Output the [X, Y] coordinate of the center of the cell containing the given text.  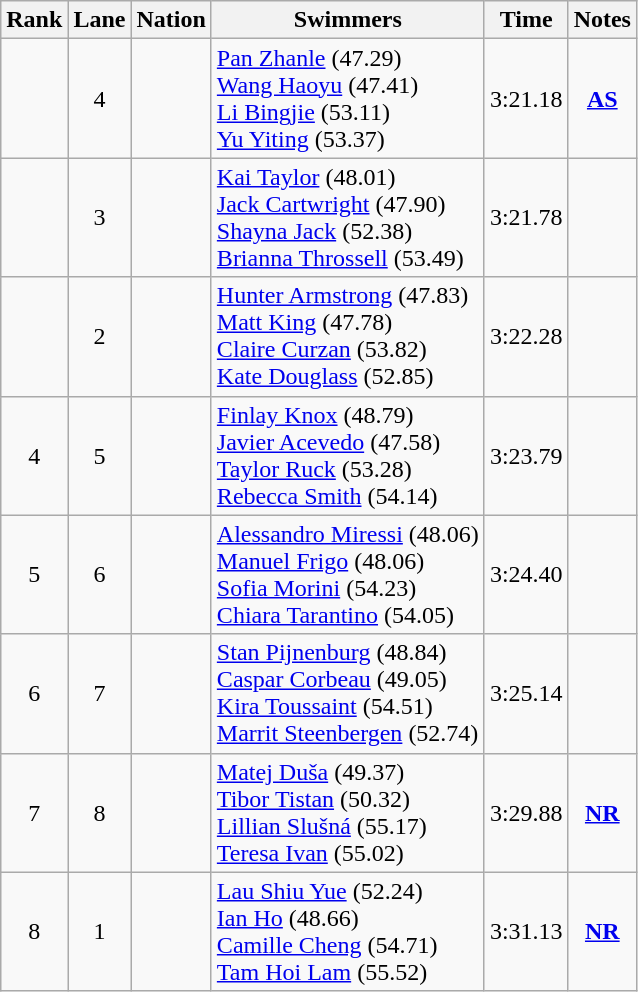
Stan Pijnenburg (48.84)Caspar Corbeau (49.05)Kira Toussaint (54.51)Marrit Steenbergen (52.74) [348, 694]
AS [602, 98]
3 [100, 218]
1 [100, 932]
3:22.28 [526, 336]
3:29.88 [526, 812]
3:21.78 [526, 218]
Time [526, 20]
3:25.14 [526, 694]
Pan Zhanle (47.29)Wang Haoyu (47.41)Li Bingjie (53.11)Yu Yiting (53.37) [348, 98]
Nation [171, 20]
Alessandro Miressi (48.06)Manuel Frigo (48.06)Sofia Morini (54.23)Chiara Tarantino (54.05) [348, 574]
3:23.79 [526, 456]
Swimmers [348, 20]
Lane [100, 20]
Rank [34, 20]
3:24.40 [526, 574]
Hunter Armstrong (47.83)Matt King (47.78)Claire Curzan (53.82)Kate Douglass (52.85) [348, 336]
Notes [602, 20]
Lau Shiu Yue (52.24)Ian Ho (48.66)Camille Cheng (54.71)Tam Hoi Lam (55.52) [348, 932]
Matej Duša (49.37)Tibor Tistan (50.32)Lillian Slušná (55.17)Teresa Ivan (55.02) [348, 812]
3:21.18 [526, 98]
3:31.13 [526, 932]
2 [100, 336]
Kai Taylor (48.01)Jack Cartwright (47.90)Shayna Jack (52.38)Brianna Throssell (53.49) [348, 218]
Finlay Knox (48.79)Javier Acevedo (47.58)Taylor Ruck (53.28)Rebecca Smith (54.14) [348, 456]
